Return the (X, Y) coordinate for the center point of the cell that contains the specified text.  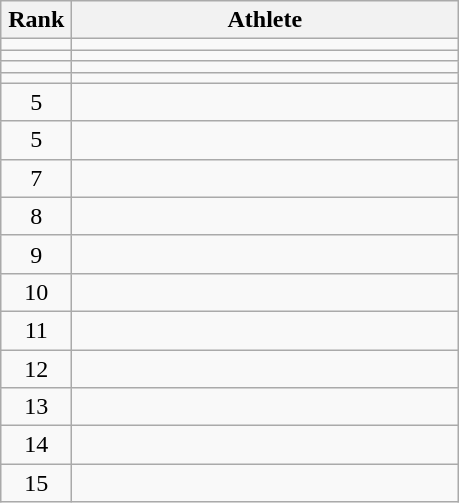
11 (36, 330)
14 (36, 445)
7 (36, 178)
Athlete (265, 20)
12 (36, 369)
10 (36, 292)
13 (36, 407)
15 (36, 483)
8 (36, 216)
9 (36, 254)
Rank (36, 20)
